Identify which cell holds the provided text, then report its (x, y) central coordinate. 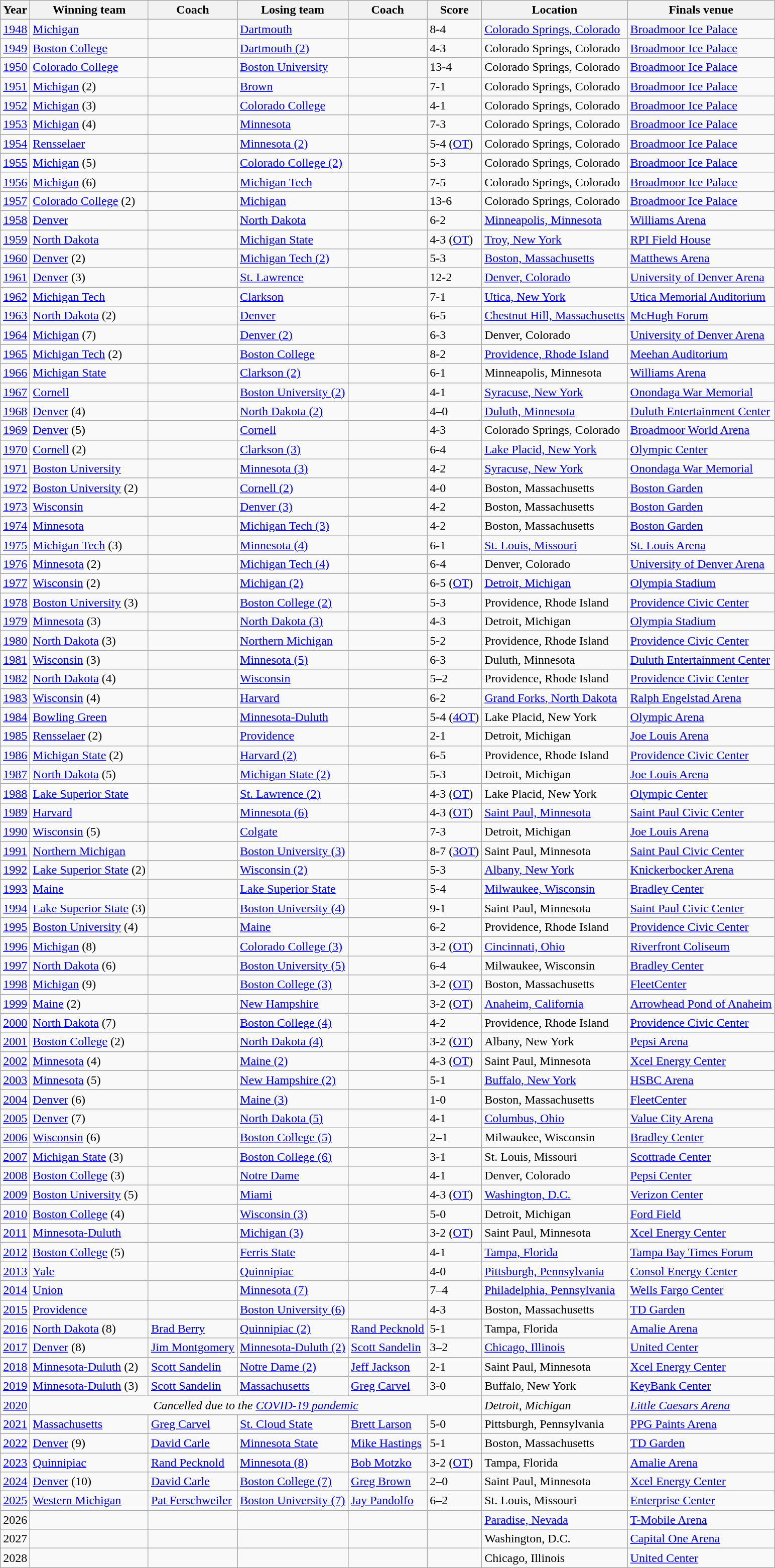
1953 (15, 125)
2001 (15, 1042)
Winning team (89, 10)
St. Cloud State (293, 1424)
Boston College (7) (293, 1482)
Denver (4) (89, 411)
1969 (15, 430)
Consol Energy Center (701, 1271)
2020 (15, 1405)
2013 (15, 1271)
1966 (15, 373)
Minnesota-Duluth (3) (89, 1386)
Greg Brown (387, 1482)
Denver (9) (89, 1443)
1992 (15, 870)
Paradise, Nevada (555, 1520)
1973 (15, 507)
5–2 (455, 679)
T-Mobile Arena (701, 1520)
St. Lawrence (293, 278)
1986 (15, 755)
Boston College (6) (293, 1156)
1951 (15, 86)
Matthews Arena (701, 259)
1970 (15, 449)
1979 (15, 622)
Michigan Tech (4) (293, 564)
1984 (15, 717)
5-2 (455, 641)
1991 (15, 851)
Riverfront Coliseum (701, 946)
Tampa Bay Times Forum (701, 1252)
Troy, New York (555, 239)
Utica Memorial Auditorium (701, 297)
1995 (15, 927)
North Dakota (8) (89, 1329)
1983 (15, 698)
Grand Forks, North Dakota (555, 698)
2018 (15, 1367)
2028 (15, 1558)
8-7 (3OT) (455, 851)
Denver (8) (89, 1348)
1958 (15, 220)
1950 (15, 67)
1959 (15, 239)
Michigan (5) (89, 163)
North Dakota (6) (89, 966)
2011 (15, 1233)
New Hampshire (293, 1004)
Year (15, 10)
Losing team (293, 10)
St. Lawrence (2) (293, 793)
1954 (15, 144)
3–2 (455, 1348)
Western Michigan (89, 1501)
Wells Fargo Center (701, 1290)
Dartmouth (2) (293, 48)
Rensselaer (89, 144)
RPI Field House (701, 239)
2014 (15, 1290)
Ralph Engelstad Arena (701, 698)
Minnesota (7) (293, 1290)
1962 (15, 297)
Enterprise Center (701, 1501)
Minnesota State (293, 1443)
7-5 (455, 182)
1948 (15, 29)
Yale (89, 1271)
Denver (7) (89, 1118)
7–4 (455, 1290)
1997 (15, 966)
2026 (15, 1520)
1955 (15, 163)
Wisconsin (4) (89, 698)
Olympic Arena (701, 717)
1998 (15, 985)
New Hampshire (2) (293, 1080)
2006 (15, 1137)
Michigan (8) (89, 946)
Harvard (2) (293, 755)
St. Louis Arena (701, 545)
Ferris State (293, 1252)
Location (555, 10)
Anaheim, California (555, 1004)
2021 (15, 1424)
1982 (15, 679)
Little Caesars Arena (701, 1405)
Lake Superior State (3) (89, 908)
1961 (15, 278)
1957 (15, 201)
12-2 (455, 278)
1968 (15, 411)
9-1 (455, 908)
1967 (15, 392)
PPG Paints Arena (701, 1424)
KeyBank Center (701, 1386)
Brett Larson (387, 1424)
1965 (15, 354)
Philadelphia, Pennsylvania (555, 1290)
2016 (15, 1329)
1990 (15, 831)
5-4 (OT) (455, 144)
1994 (15, 908)
Boston University (6) (293, 1309)
Notre Dame (293, 1176)
Rensselaer (2) (89, 736)
Jay Pandolfo (387, 1501)
2010 (15, 1214)
1985 (15, 736)
Jim Montgomery (193, 1348)
1972 (15, 488)
Notre Dame (2) (293, 1367)
Scottrade Center (701, 1156)
Quinnipiac (2) (293, 1329)
Arrowhead Pond of Anaheim (701, 1004)
Miami (293, 1195)
1949 (15, 48)
Chestnut Hill, Massachusetts (555, 316)
Pat Ferschweiler (193, 1501)
Minnesota (6) (293, 812)
Ford Field (701, 1214)
Michigan (9) (89, 985)
McHugh Forum (701, 316)
2003 (15, 1080)
1987 (15, 774)
1988 (15, 793)
Minnesota (8) (293, 1463)
Capital One Arena (701, 1539)
Wisconsin (5) (89, 831)
HSBC Arena (701, 1080)
1960 (15, 259)
Brad Berry (193, 1329)
Denver (10) (89, 1482)
Boston University (7) (293, 1501)
Michigan State (3) (89, 1156)
2005 (15, 1118)
2000 (15, 1023)
Pepsi Center (701, 1176)
2–1 (455, 1137)
1-0 (455, 1099)
2012 (15, 1252)
Michigan (7) (89, 335)
6–2 (455, 1501)
2024 (15, 1482)
3-1 (455, 1156)
1963 (15, 316)
Value City Arena (701, 1118)
1975 (15, 545)
Lake Superior State (2) (89, 870)
Pepsi Arena (701, 1042)
North Dakota (7) (89, 1023)
2008 (15, 1176)
5-4 (455, 889)
Clarkson (2) (293, 373)
Cancelled due to the COVID-19 pandemic (256, 1405)
1981 (15, 660)
Colgate (293, 831)
Maine (3) (293, 1099)
Meehan Auditorium (701, 354)
2015 (15, 1309)
Cincinnati, Ohio (555, 946)
Clarkson (3) (293, 449)
1980 (15, 641)
Clarkson (293, 297)
13-6 (455, 201)
2007 (15, 1156)
2025 (15, 1501)
Colorado College (3) (293, 946)
Denver (6) (89, 1099)
1999 (15, 1004)
1993 (15, 889)
Score (455, 10)
Jeff Jackson (387, 1367)
2019 (15, 1386)
2022 (15, 1443)
2027 (15, 1539)
5-4 (4OT) (455, 717)
2009 (15, 1195)
1971 (15, 468)
Columbus, Ohio (555, 1118)
2002 (15, 1061)
Denver (5) (89, 430)
Finals venue (701, 10)
8-2 (455, 354)
3-0 (455, 1386)
2004 (15, 1099)
Bowling Green (89, 717)
1996 (15, 946)
6-5 (OT) (455, 583)
Bob Motzko (387, 1463)
Utica, New York (555, 297)
1976 (15, 564)
Broadmoor World Arena (701, 430)
1956 (15, 182)
8-4 (455, 29)
2023 (15, 1463)
Dartmouth (293, 29)
1977 (15, 583)
Union (89, 1290)
13-4 (455, 67)
2–0 (455, 1482)
1978 (15, 602)
Michigan (6) (89, 182)
Mike Hastings (387, 1443)
1952 (15, 105)
2017 (15, 1348)
Verizon Center (701, 1195)
Knickerbocker Arena (701, 870)
1974 (15, 526)
1964 (15, 335)
Wisconsin (6) (89, 1137)
Michigan (4) (89, 125)
1989 (15, 812)
Brown (293, 86)
4–0 (455, 411)
